Pinpoint the cell where the given text exists, returning its [X, Y] midpoint coordinate. 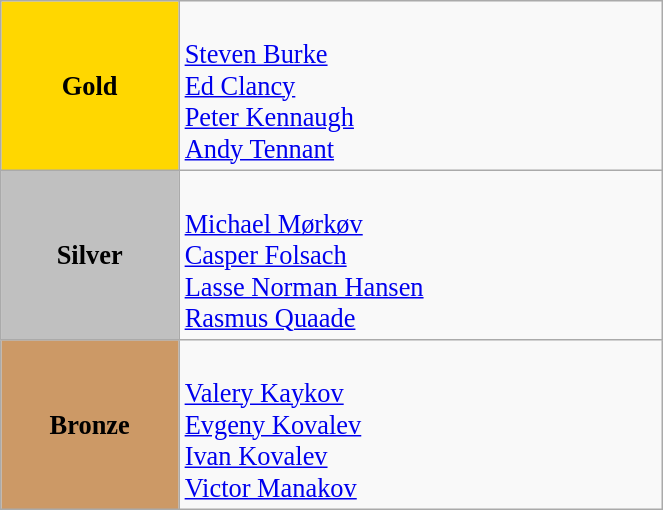
Valery KaykovEvgeny KovalevIvan KovalevVictor Manakov [421, 424]
Gold [90, 85]
Steven BurkeEd ClancyPeter KennaughAndy Tennant [421, 85]
Michael MørkøvCasper FolsachLasse Norman HansenRasmus Quaade [421, 255]
Silver [90, 255]
Bronze [90, 424]
